Return [x, y] of the center of cell containing provided text 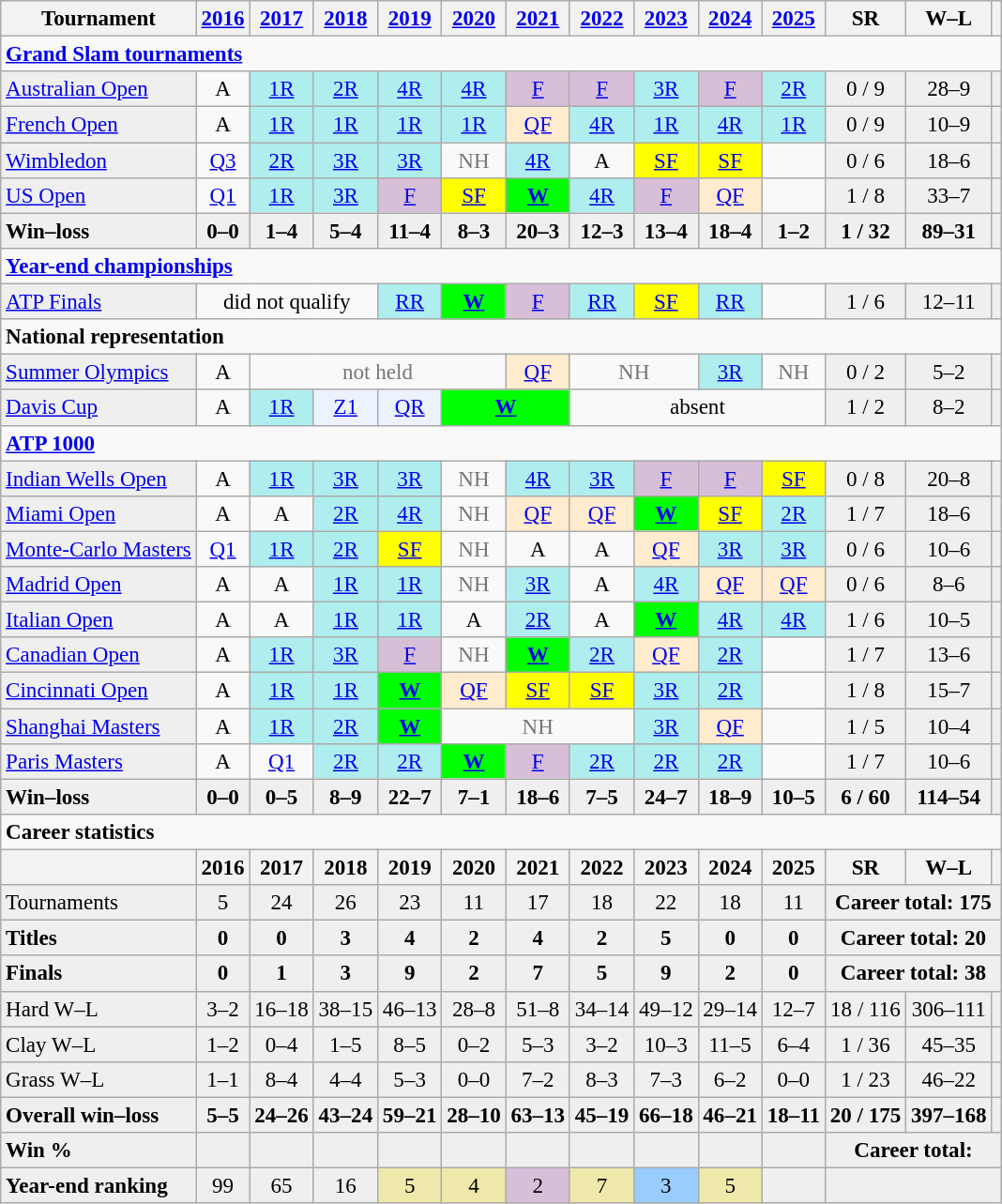
18–4 [730, 231]
10–4 [949, 726]
1 [281, 974]
29–14 [730, 1009]
Grass W–L [99, 1080]
Italian Open [99, 620]
10–9 [949, 125]
QR [410, 408]
22 [666, 903]
22–7 [410, 797]
7–3 [666, 1080]
5–4 [345, 231]
45–35 [949, 1044]
Shanghai Masters [99, 726]
26 [345, 903]
1 / 23 [865, 1080]
45–19 [601, 1115]
0–5 [281, 797]
8–9 [345, 797]
0 / 2 [865, 373]
Titles [99, 938]
20–3 [538, 231]
43–24 [345, 1115]
Year-end championships [501, 267]
Cincinnati Open [99, 691]
0 / 8 [865, 479]
Paris Masters [99, 762]
5–2 [949, 373]
17 [538, 903]
Career total: 175 [913, 903]
18–9 [730, 797]
18 / 116 [865, 1009]
34–14 [601, 1009]
12–11 [949, 302]
16–18 [281, 1009]
12–7 [794, 1009]
1 / 5 [865, 726]
114–54 [949, 797]
8–4 [281, 1080]
did not qualify [287, 302]
28–10 [474, 1115]
ATP 1000 [501, 443]
89–31 [949, 231]
0–4 [281, 1044]
7–5 [601, 797]
10–3 [666, 1044]
13–4 [666, 231]
20–8 [949, 479]
66–18 [666, 1115]
Davis Cup [99, 408]
11–4 [410, 231]
Career total: 38 [913, 974]
13–6 [949, 655]
Canadian Open [99, 655]
Tournament [99, 19]
7–2 [538, 1080]
33–7 [949, 196]
Z1 [345, 408]
397–168 [949, 1115]
59–21 [410, 1115]
11–5 [730, 1044]
Hard W–L [99, 1009]
24–7 [666, 797]
28–9 [949, 89]
Year-end ranking [99, 1186]
46–21 [730, 1115]
Miami Open [99, 514]
1 / 32 [865, 231]
Australian Open [99, 89]
12–3 [601, 231]
24–26 [281, 1115]
16 [345, 1186]
absent [697, 408]
0–2 [474, 1044]
1–1 [223, 1080]
Madrid Open [99, 585]
8–5 [410, 1044]
US Open [99, 196]
Wimbledon [99, 160]
Monte-Carlo Masters [99, 549]
Grand Slam tournaments [501, 54]
51–8 [538, 1009]
63–13 [538, 1115]
20 / 175 [865, 1115]
6–4 [794, 1044]
306–111 [949, 1009]
8–2 [949, 408]
99 [223, 1186]
6 / 60 [865, 797]
Tournaments [99, 903]
38–15 [345, 1009]
Career statistics [501, 832]
1 / 2 [865, 408]
1–5 [345, 1044]
Overall win–loss [99, 1115]
Finals [99, 974]
French Open [99, 125]
Career total: [913, 1151]
not held [377, 373]
46–22 [949, 1080]
18–11 [794, 1115]
46–13 [410, 1009]
7–1 [474, 797]
ATP Finals [99, 302]
4–4 [345, 1080]
65 [281, 1186]
Indian Wells Open [99, 479]
28–8 [474, 1009]
15–7 [949, 691]
8–6 [949, 585]
Q3 [223, 160]
1–4 [281, 231]
49–12 [666, 1009]
1 / 36 [865, 1044]
23 [410, 903]
Summer Olympics [99, 373]
24 [281, 903]
Career total: 20 [913, 938]
6–2 [730, 1080]
5–5 [223, 1115]
Win % [99, 1151]
National representation [501, 337]
Clay W–L [99, 1044]
